Search for the cell housing the specified text and yield its (x, y) center coordinate. 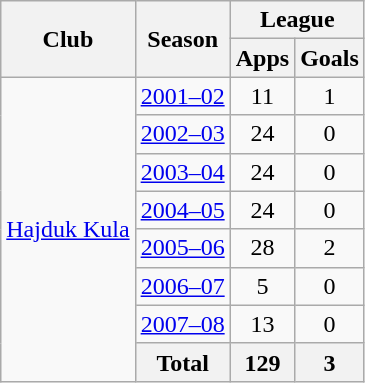
5 (262, 286)
2001–02 (182, 96)
Season (182, 39)
Club (68, 39)
2002–03 (182, 134)
13 (262, 324)
28 (262, 248)
2007–08 (182, 324)
2005–06 (182, 248)
11 (262, 96)
2004–05 (182, 210)
2003–04 (182, 172)
1 (330, 96)
2006–07 (182, 286)
Total (182, 362)
Hajduk Kula (68, 229)
129 (262, 362)
Goals (330, 58)
3 (330, 362)
2 (330, 248)
Apps (262, 58)
League (297, 20)
